Scan for the cell matching the given text and deliver its (x, y) coordinate at center. 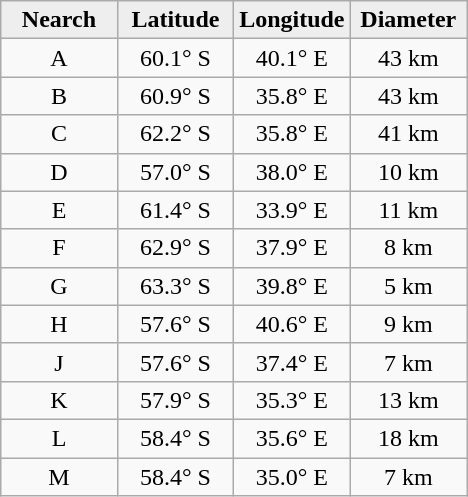
57.0° S (175, 172)
B (59, 96)
Longitude (292, 20)
A (59, 58)
33.9° E (292, 210)
40.1° E (292, 58)
60.9° S (175, 96)
5 km (408, 286)
C (59, 134)
37.4° E (292, 362)
13 km (408, 400)
K (59, 400)
62.9° S (175, 248)
40.6° E (292, 324)
18 km (408, 438)
L (59, 438)
Latitude (175, 20)
Nearch (59, 20)
D (59, 172)
M (59, 477)
E (59, 210)
39.8° E (292, 286)
60.1° S (175, 58)
11 km (408, 210)
63.3° S (175, 286)
9 km (408, 324)
41 km (408, 134)
62.2° S (175, 134)
37.9° E (292, 248)
35.3° E (292, 400)
10 km (408, 172)
57.9° S (175, 400)
J (59, 362)
F (59, 248)
8 km (408, 248)
35.6° E (292, 438)
Diameter (408, 20)
H (59, 324)
35.0° E (292, 477)
61.4° S (175, 210)
G (59, 286)
38.0° E (292, 172)
